Find where the given text appears and provide that cell's center as [x, y] coordinate. 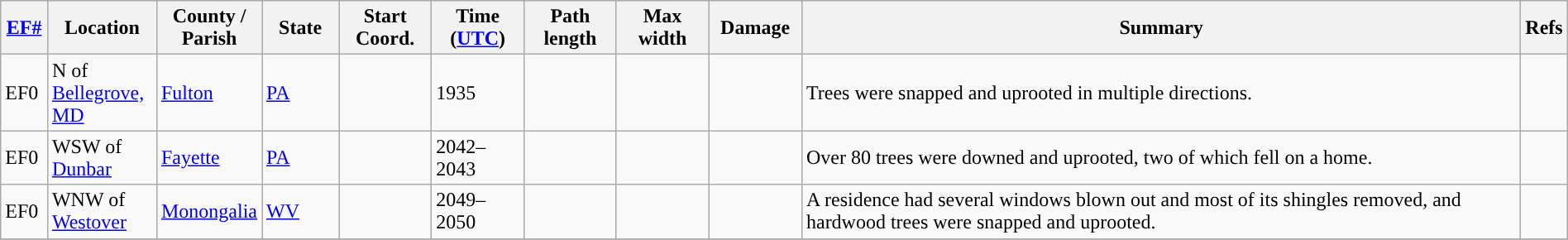
Over 80 trees were downed and uprooted, two of which fell on a home. [1161, 157]
2042–2043 [478, 157]
N of Bellegrove, MD [102, 93]
Max width [662, 28]
WV [301, 212]
Location [102, 28]
Summary [1161, 28]
EF# [25, 28]
Path length [571, 28]
A residence had several windows blown out and most of its shingles removed, and hardwood trees were snapped and uprooted. [1161, 212]
Fulton [208, 93]
1935 [478, 93]
Trees were snapped and uprooted in multiple directions. [1161, 93]
Start Coord. [385, 28]
State [301, 28]
Refs [1544, 28]
County / Parish [208, 28]
Fayette [208, 157]
2049–2050 [478, 212]
Monongalia [208, 212]
WSW of Dunbar [102, 157]
WNW of Westover [102, 212]
Time (UTC) [478, 28]
Damage [756, 28]
